Extract the (X, Y) coordinate from the center of the cell holding the provided text.  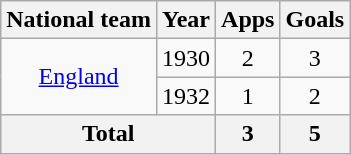
Goals (315, 20)
Total (108, 134)
Apps (248, 20)
5 (315, 134)
National team (79, 20)
1932 (186, 96)
Year (186, 20)
1930 (186, 58)
1 (248, 96)
England (79, 77)
